Search for the cell housing the specified text and yield its (X, Y) center coordinate. 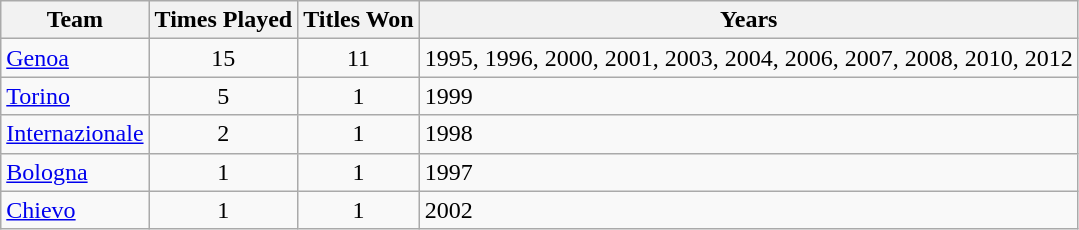
11 (359, 58)
Years (748, 20)
Internazionale (75, 134)
2002 (748, 210)
Bologna (75, 172)
5 (224, 96)
1997 (748, 172)
Chievo (75, 210)
1999 (748, 96)
2 (224, 134)
Genoa (75, 58)
Titles Won (359, 20)
1998 (748, 134)
Torino (75, 96)
Times Played (224, 20)
15 (224, 58)
1995, 1996, 2000, 2001, 2003, 2004, 2006, 2007, 2008, 2010, 2012 (748, 58)
Team (75, 20)
